Search for the cell housing the specified text and yield its [x, y] center coordinate. 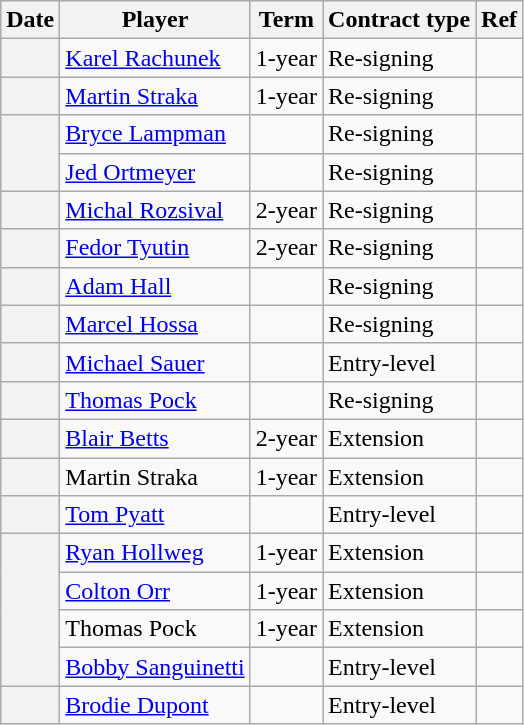
Player [155, 20]
Michal Rozsival [155, 210]
Brodie Dupont [155, 705]
Blair Betts [155, 438]
Ref [500, 20]
Adam Hall [155, 286]
Michael Sauer [155, 362]
Bryce Lampman [155, 134]
Contract type [400, 20]
Marcel Hossa [155, 324]
Colton Orr [155, 591]
Ryan Hollweg [155, 553]
Jed Ortmeyer [155, 172]
Fedor Tyutin [155, 248]
Term [286, 20]
Date [30, 20]
Bobby Sanguinetti [155, 667]
Karel Rachunek [155, 58]
Tom Pyatt [155, 515]
